Search for the cell housing the specified text and yield its [X, Y] center coordinate. 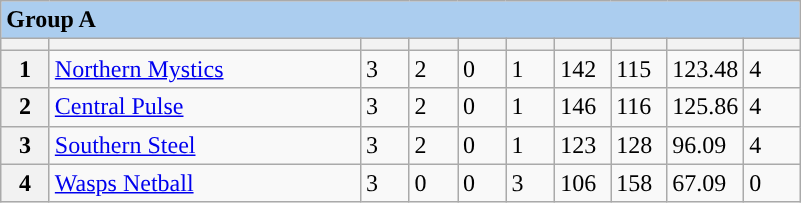
142 [583, 69]
146 [583, 107]
Group A [400, 20]
Wasps Netball [204, 183]
115 [639, 69]
Northern Mystics [204, 69]
116 [639, 107]
128 [639, 145]
158 [639, 183]
123 [583, 145]
106 [583, 183]
Central Pulse [204, 107]
67.09 [706, 183]
96.09 [706, 145]
Southern Steel [204, 145]
123.48 [706, 69]
125.86 [706, 107]
